Locate the cell with the specified text and output its [x, y] center coordinate. 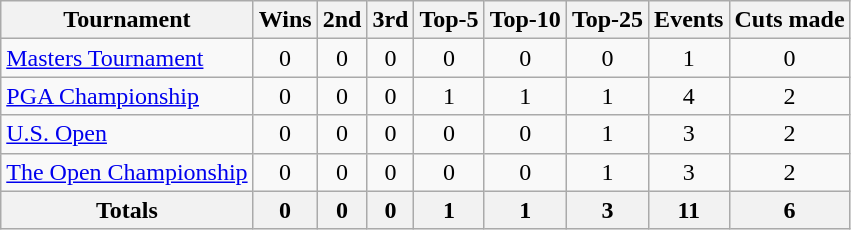
Wins [285, 20]
PGA Championship [127, 96]
Cuts made [790, 20]
Masters Tournament [127, 58]
Tournament [127, 20]
11 [689, 210]
6 [790, 210]
2nd [342, 20]
Top-5 [449, 20]
Totals [127, 210]
Top-10 [525, 20]
Top-25 [607, 20]
U.S. Open [127, 134]
3rd [390, 20]
The Open Championship [127, 172]
Events [689, 20]
4 [689, 96]
